Output the (X, Y) coordinate of the center of the cell containing the given text.  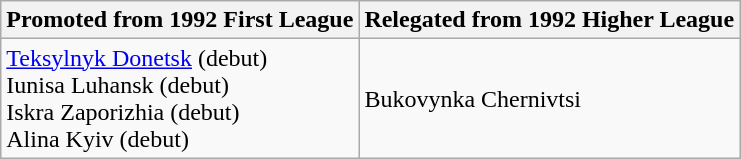
Relegated from 1992 Higher League (550, 20)
Teksylnyk Donetsk (debut)Iunisa Luhansk (debut)Iskra Zaporizhia (debut)Alina Kyiv (debut) (180, 98)
Bukovynka Chernivtsi (550, 98)
Promoted from 1992 First League (180, 20)
